From the cell containing the given text, extract its center point as [X, Y] coordinate. 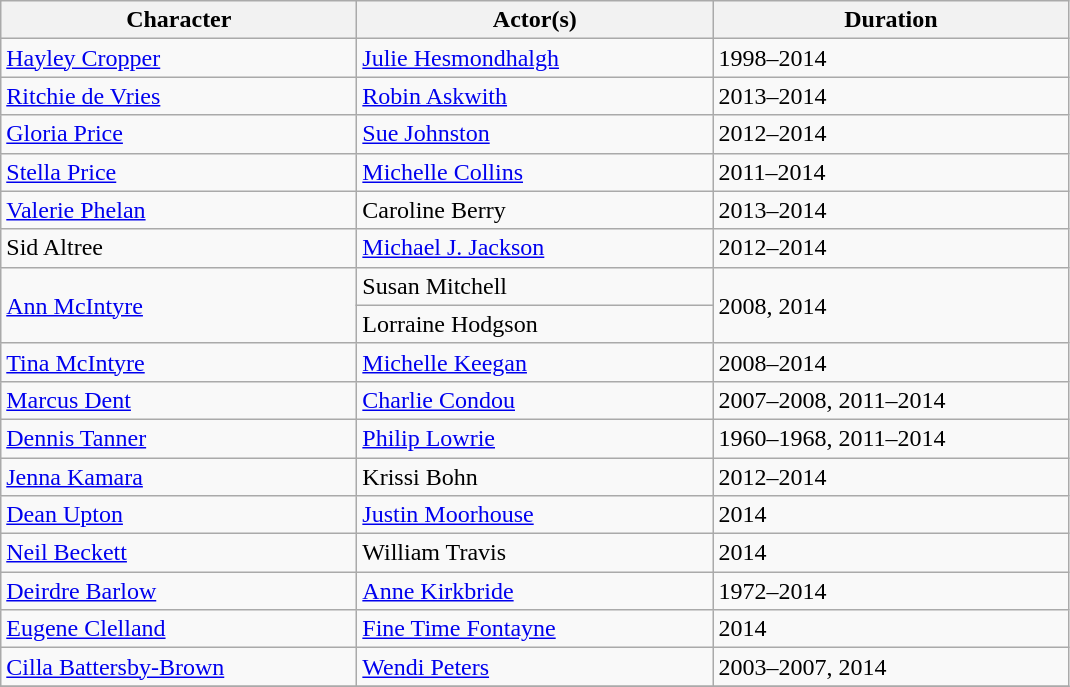
1998–2014 [891, 58]
Krissi Bohn [535, 477]
Character [179, 20]
Julie Hesmondhalgh [535, 58]
Michelle Collins [535, 172]
2008–2014 [891, 362]
Ann McIntyre [179, 305]
Lorraine Hodgson [535, 324]
Sid Altree [179, 248]
2011–2014 [891, 172]
Michael J. Jackson [535, 248]
Stella Price [179, 172]
Neil Beckett [179, 553]
Jenna Kamara [179, 477]
Deirdre Barlow [179, 591]
Dean Upton [179, 515]
Robin Askwith [535, 96]
Actor(s) [535, 20]
Gloria Price [179, 134]
Philip Lowrie [535, 438]
Ritchie de Vries [179, 96]
1972–2014 [891, 591]
2008, 2014 [891, 305]
Eugene Clelland [179, 629]
Anne Kirkbride [535, 591]
Charlie Condou [535, 400]
Dennis Tanner [179, 438]
Duration [891, 20]
Marcus Dent [179, 400]
Michelle Keegan [535, 362]
William Travis [535, 553]
Wendi Peters [535, 667]
Tina McIntyre [179, 362]
1960–1968, 2011–2014 [891, 438]
2003–2007, 2014 [891, 667]
Cilla Battersby-Brown [179, 667]
Sue Johnston [535, 134]
Susan Mitchell [535, 286]
Fine Time Fontayne [535, 629]
2007–2008, 2011–2014 [891, 400]
Hayley Cropper [179, 58]
Justin Moorhouse [535, 515]
Caroline Berry [535, 210]
Valerie Phelan [179, 210]
